Pinpoint the cell where the given text exists, returning its [x, y] midpoint coordinate. 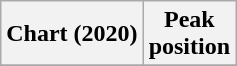
Chart (2020) [72, 34]
Peakposition [189, 34]
